Search for the cell housing the specified text and yield its (x, y) center coordinate. 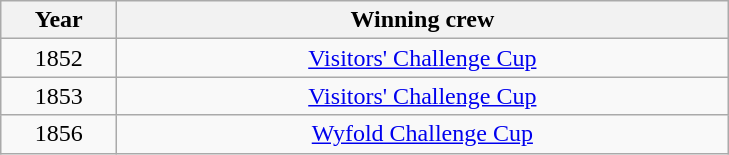
1856 (59, 134)
Year (59, 20)
Winning crew (422, 20)
Wyfold Challenge Cup (422, 134)
1852 (59, 58)
1853 (59, 96)
